Scan for the cell matching the given text and deliver its (x, y) coordinate at center. 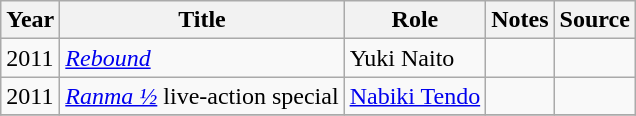
Nabiki Tendo (415, 96)
Yuki Naito (415, 58)
Rebound (202, 58)
Year (30, 20)
Title (202, 20)
Source (594, 20)
Notes (520, 20)
Ranma ½ live-action special (202, 96)
Role (415, 20)
